Pinpoint the cell where the given text exists, returning its [x, y] midpoint coordinate. 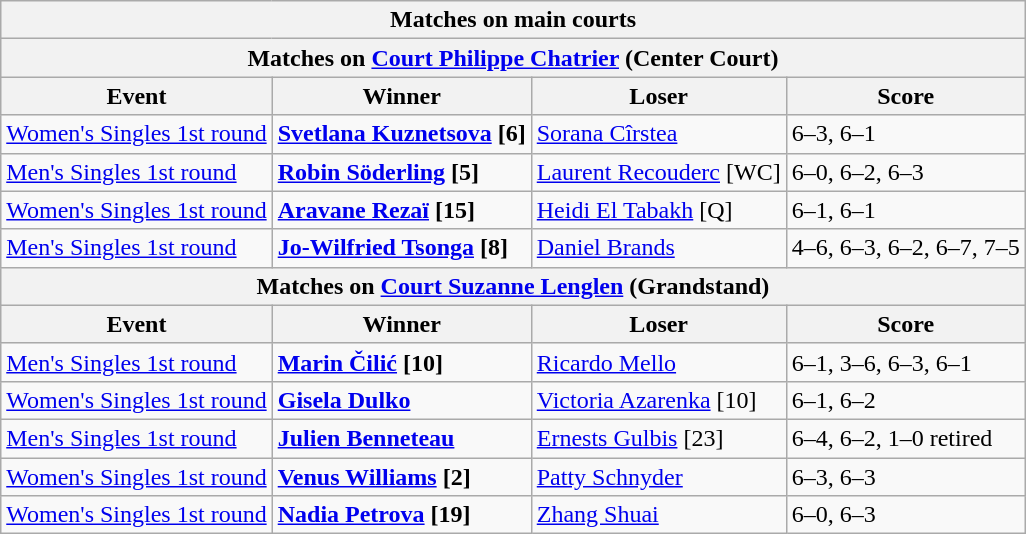
6–3, 6–1 [906, 134]
6–3, 6–3 [906, 477]
Marin Čilić [10] [402, 362]
Daniel Brands [658, 248]
Victoria Azarenka [10] [658, 400]
6–0, 6–2, 6–3 [906, 172]
Laurent Recouderc [WC] [658, 172]
Robin Söderling [5] [402, 172]
Patty Schnyder [658, 477]
Jo-Wilfried Tsonga [8] [402, 248]
Matches on main courts [514, 20]
Ernests Gulbis [23] [658, 438]
Venus Williams [2] [402, 477]
Julien Benneteau [402, 438]
Sorana Cîrstea [658, 134]
4–6, 6–3, 6–2, 6–7, 7–5 [906, 248]
6–1, 6–1 [906, 210]
6–4, 6–2, 1–0 retired [906, 438]
Gisela Dulko [402, 400]
Svetlana Kuznetsova [6] [402, 134]
Heidi El Tabakh [Q] [658, 210]
Matches on Court Suzanne Lenglen (Grandstand) [514, 286]
Ricardo Mello [658, 362]
6–0, 6–3 [906, 515]
Zhang Shuai [658, 515]
Matches on Court Philippe Chatrier (Center Court) [514, 58]
6–1, 3–6, 6–3, 6–1 [906, 362]
Aravane Rezaï [15] [402, 210]
6–1, 6–2 [906, 400]
Nadia Petrova [19] [402, 515]
